Search for the cell housing the specified text and yield its (x, y) center coordinate. 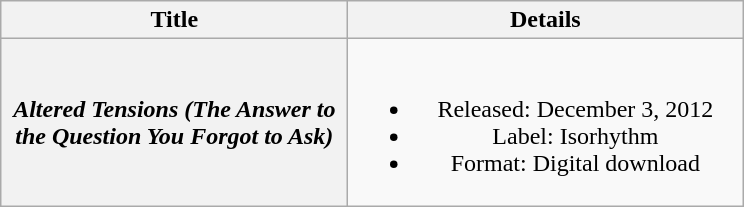
Details (546, 20)
Altered Tensions (The Answer to the Question You Forgot to Ask) (174, 122)
Title (174, 20)
Released: December 3, 2012Label: IsorhythmFormat: Digital download (546, 122)
